Output the [x, y] coordinate of the center of the cell containing the given text.  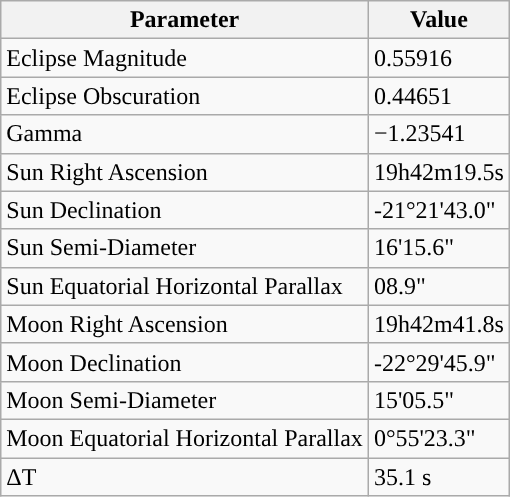
35.1 s [438, 477]
Parameter [185, 20]
Moon Equatorial Horizontal Parallax [185, 438]
-21°21'43.0" [438, 210]
Sun Semi-Diameter [185, 248]
16'15.6" [438, 248]
−1.23541 [438, 134]
-22°29'45.9" [438, 362]
Moon Right Ascension [185, 324]
Eclipse Obscuration [185, 96]
Moon Declination [185, 362]
ΔT [185, 477]
Sun Declination [185, 210]
15'05.5" [438, 400]
Sun Equatorial Horizontal Parallax [185, 286]
Moon Semi-Diameter [185, 400]
Eclipse Magnitude [185, 58]
Gamma [185, 134]
0.44651 [438, 96]
Sun Right Ascension [185, 172]
0°55'23.3" [438, 438]
19h42m19.5s [438, 172]
08.9" [438, 286]
19h42m41.8s [438, 324]
Value [438, 20]
0.55916 [438, 58]
